Pinpoint the cell where the given text exists, returning its (X, Y) midpoint coordinate. 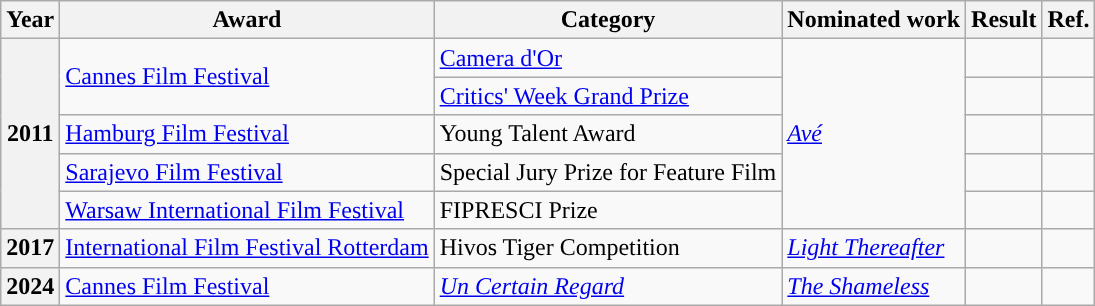
Light Thereafter (874, 248)
2017 (30, 248)
Hivos Tiger Competition (608, 248)
Award (247, 20)
Critics' Week Grand Prize (608, 96)
Warsaw International Film Festival (247, 210)
Ref. (1068, 20)
FIPRESCI Prize (608, 210)
Nominated work (874, 20)
Hamburg Film Festival (247, 134)
Sarajevo Film Festival (247, 172)
Avé (874, 134)
Result (1004, 20)
Year (30, 20)
Special Jury Prize for Feature Film (608, 172)
2024 (30, 286)
The Shameless (874, 286)
International Film Festival Rotterdam (247, 248)
Young Talent Award (608, 134)
Category (608, 20)
Un Certain Regard (608, 286)
Camera d'Or (608, 58)
2011 (30, 134)
